Pinpoint the cell where the given text exists, returning its (X, Y) midpoint coordinate. 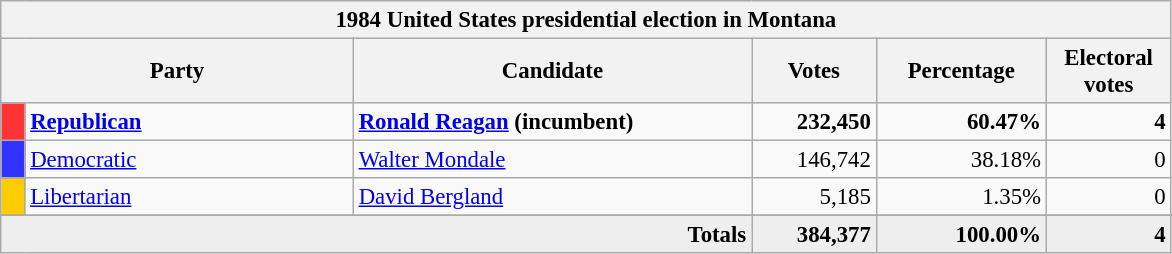
1.35% (961, 197)
Libertarian (189, 197)
Walter Mondale (552, 160)
Democratic (189, 160)
38.18% (961, 160)
David Bergland (552, 197)
1984 United States presidential election in Montana (586, 20)
Republican (189, 122)
Ronald Reagan (incumbent) (552, 122)
384,377 (814, 235)
Candidate (552, 72)
Totals (376, 235)
Percentage (961, 72)
232,450 (814, 122)
Votes (814, 72)
Electoral votes (1108, 72)
146,742 (814, 160)
60.47% (961, 122)
Party (178, 72)
100.00% (961, 235)
5,185 (814, 197)
